Return the [x, y] coordinate for the center point of the cell that contains the specified text.  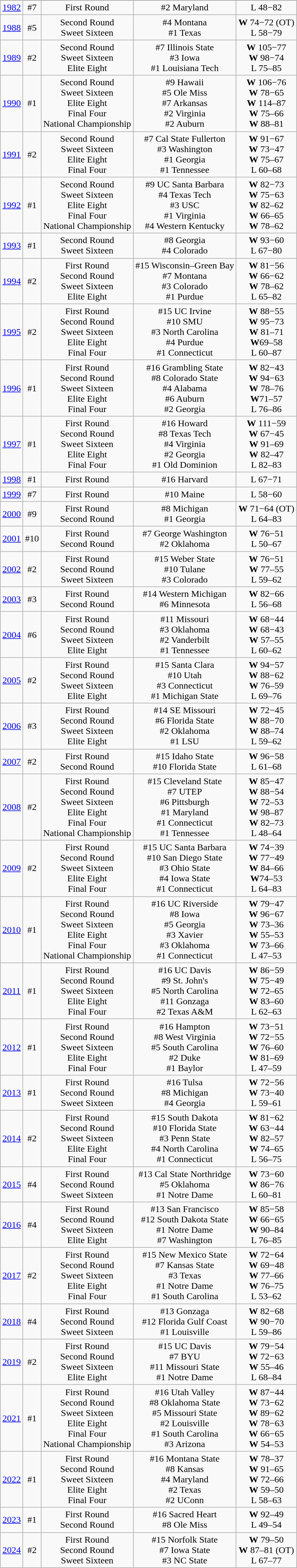
#9 [32, 514]
W 93−60L 67−80 [267, 246]
1991 [12, 154]
2017 [12, 1276]
W 68−44W 68−43W 57–55L 60–62 [267, 634]
W 74−39W 77−49W 84–66W74–53L 64–83 [267, 868]
W 73−60W 86−76L 60–81 [267, 1184]
W 78–37W 91–65W 72–66W 59–50L 58–63 [267, 1479]
#7 George Washington#2 Oklahoma [185, 539]
2007 [12, 761]
2004 [12, 634]
W 74−72 (OT)L 58−79 [267, 28]
W 72−64W 69−48W 77–66W 76–75L 53–62 [267, 1276]
1989 [12, 58]
W 81−56W 66−62W 78–62L 65–82 [267, 281]
2009 [12, 868]
W 76−51L 50–67 [267, 539]
#8 Michigan#1 Georgia [185, 514]
#15 Wisconsin–Green Bay#7 Montana#3 Colorado#1 Purdue [185, 281]
#7 Cal State Fullerton#3 Washington#1 Georgia#1 Tennessee [185, 154]
#13 Cal State Northridge#5 Oklahoma#1 Notre Dame [185, 1184]
2005 [12, 681]
#15 Norfolk State#7 Iowa State#3 NC State [185, 1550]
#15 South Dakota#10 Florida State#3 Penn State#4 North Carolina#1 Connecticut [185, 1138]
#15 Idaho State#10 Florida State [185, 761]
#5 [32, 28]
Second RoundSweet SixteenElite EightFinal Four [87, 154]
W 79−54W 72−63W 55–46L 68–84 [267, 1362]
#15 UC Santa Barbara#10 San Diego State#3 Ohio State#4 Iowa State#1 Connecticut [185, 868]
#7 Illinois State#3 Iowa#1 Louisiana Tech [185, 58]
1982 [12, 8]
2018 [12, 1321]
1996 [12, 388]
W 71−64 (OT)L 64–83 [267, 514]
2001 [12, 539]
2023 [12, 1520]
2021 [12, 1418]
#16 UC Riverside#8 Iowa#5 Georgia#3 Xavier#3 Oklahoma#1 Connecticut [185, 929]
L 48−82 [267, 8]
#15 UC Irvine#10 SMU#3 North Carolina#4 Purdue#1 Connecticut [185, 332]
#9 UC Santa Barbara#4 Texas Tech#3 USC#1 Virginia#4 Western Kentucky [185, 205]
#13 Gonzaga#12 Florida Gulf Coast#1 Louisville [185, 1321]
1997 [12, 444]
#16 Sacred Heart#8 Ole Miss [185, 1520]
W 82−73W 75−63W 82–62W 66–65W 78–62 [267, 205]
W 92–49L 49–54 [267, 1520]
Second RoundSweet SixteenElite Eight [87, 58]
W 85−58W 66−65W 90–84L 76–85 [267, 1225]
2015 [12, 1184]
2016 [12, 1225]
L 67−71 [267, 479]
W 79−47W 96−67W 73–36W 55–53W 73–66L 47–53 [267, 929]
#15 New Mexico State#7 Kansas State#3 Texas#1 Notre Dame#1 South Carolina [185, 1276]
#15 Santa Clara#10 Utah#3 Connecticut#1 Michigan State [185, 681]
#6 [32, 634]
2010 [12, 929]
#15 Weber State#10 Tulane#3 Colorado [185, 569]
2024 [12, 1550]
#16 Tulsa#8 Michigan#4 Georgia [185, 1093]
1995 [12, 332]
W 87−44W 73−62W 89−62W 78−63W 66−65W 54–53 [267, 1418]
#16 Hampton#8 West Virginia#5 South Carolina#2 Duke#1 Baylor [185, 1047]
W 73−51W 72−55W 76–60W 81–69L 47–59 [267, 1047]
#13 San Francisco#12 South Dakota State#1 Notre Dame#7 Washington [185, 1225]
2006 [12, 726]
#10 [32, 539]
2003 [12, 599]
W 94−57W 88−62W 76–59L 69–76 [267, 681]
2014 [12, 1138]
W 96−58L 61–68 [267, 761]
#2 Maryland [185, 8]
W 86−59W 75−49W 72–65W 83–60L 62–63 [267, 991]
#15 Cleveland State#7 UTEP#6 Pittsburgh#1 Maryland#1 Connecticut#1 Tennessee [185, 807]
W 82−43W 94−63W 78–76W71–57L 76–86 [267, 388]
2012 [12, 1047]
1990 [12, 103]
#9 Hawaii#5 Ole Miss#7 Arkansas#2 Virginia#2 Auburn [185, 103]
#16 Montana State#8 Kansas#4 Maryland#2 Texas#2 UConn [185, 1479]
#14 Western Michigan#6 Minnesota [185, 599]
W 72−45W 88−70W 88–74L 59–62 [267, 726]
W 111−59W 67−45W 91–69W 82–47L 82–83 [267, 444]
1993 [12, 246]
2013 [12, 1093]
2008 [12, 807]
W 88−55W 95−73W 81–71W69–58L 60–87 [267, 332]
1988 [12, 28]
1994 [12, 281]
W 106−76W 78−65W 114–87W 75–66W 88–81 [267, 103]
W 82−66L 56–68 [267, 599]
L 58−60 [267, 494]
#16 Howard#8 Texas Tech#4 Virginia#2 Georgia#1 Old Dominion [185, 444]
2019 [12, 1362]
W 81−62W 63−44W 82–57W 74–65L 56–75 [267, 1138]
W 105−77W 98−74L 75–85 [267, 58]
W 85−47W 88−54W 72–53W 98–87W 82–73L 48–64 [267, 807]
2022 [12, 1479]
#16 Grambling State#8 Colorado State#4 Alabama#6 Auburn#2 Georgia [185, 388]
#15 UC Davis#7 BYU#11 Missouri State#1 Notre Dame [185, 1362]
#16 UC Davis#9 St. John's#5 North Carolina#11 Gonzaga#2 Texas A&M [185, 991]
1992 [12, 205]
2011 [12, 991]
#4 Montana#1 Texas [185, 28]
W 82−68W 90−70L 59–86 [267, 1321]
1998 [12, 479]
#16 Utah Valley#8 Oklahoma State#5 Missouri State#2 Louisville#1 South Carolina#3 Arizona [185, 1418]
#11 Missouri#3 Oklahoma#2 Vanderbilt#1 Tennessee [185, 634]
#10 Maine [185, 494]
W 79–50W 87–81 (OT)L 67–77 [267, 1550]
2000 [12, 514]
#16 Harvard [185, 479]
1999 [12, 494]
#14 SE Missouri#6 Florida State#2 Oklahoma#1 LSU [185, 726]
#8 Georgia#4 Colorado [185, 246]
W 72−56W 73−40L 59–61 [267, 1093]
W 76−51W 77–55L 59–62 [267, 569]
W 91−67W 73−47W 75–67L 60–68 [267, 154]
2002 [12, 569]
